Provide the [x, y] coordinate of the cell's center where the given text is located.  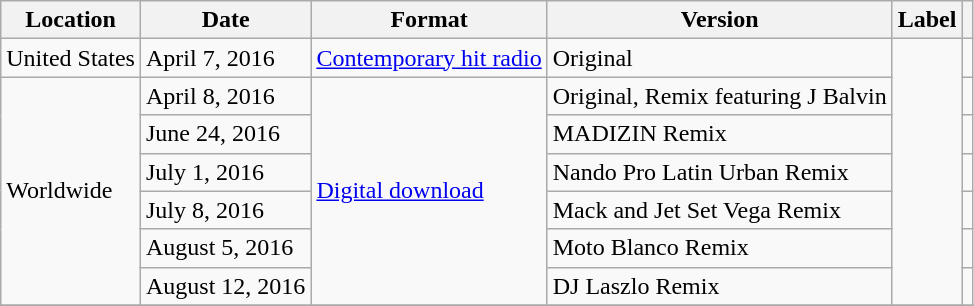
Worldwide [71, 191]
April 8, 2016 [225, 96]
United States [71, 58]
Label [927, 20]
DJ Laszlo Remix [720, 286]
August 12, 2016 [225, 286]
MADIZIN Remix [720, 134]
Location [71, 20]
April 7, 2016 [225, 58]
Original, Remix featuring J Balvin [720, 96]
August 5, 2016 [225, 248]
Mack and Jet Set Vega Remix [720, 210]
July 8, 2016 [225, 210]
Contemporary hit radio [429, 58]
Format [429, 20]
Nando Pro Latin Urban Remix [720, 172]
July 1, 2016 [225, 172]
June 24, 2016 [225, 134]
Original [720, 58]
Date [225, 20]
Version [720, 20]
Digital download [429, 191]
Moto Blanco Remix [720, 248]
